Locate the cell with the specified text and output its (x, y) center coordinate. 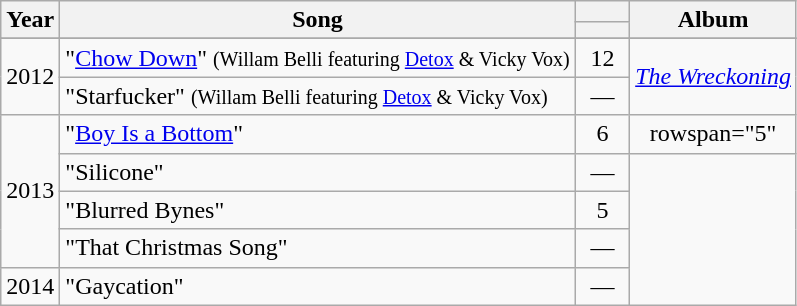
Album (714, 20)
2014 (30, 286)
"Chow Down" (Willam Belli featuring Detox & Vicky Vox) (318, 58)
2012 (30, 77)
The Wreckoning (714, 77)
rowspan="5" (714, 134)
Year (30, 20)
6 (602, 134)
"Blurred Bynes" (318, 210)
12 (602, 58)
5 (602, 210)
"Starfucker" (Willam Belli featuring Detox & Vicky Vox) (318, 96)
Song (318, 20)
"Silicone" (318, 172)
"Gaycation" (318, 286)
"That Christmas Song" (318, 248)
2013 (30, 191)
"Boy Is a Bottom" (318, 134)
